Return the (x, y) coordinate for the center point of the cell that contains the specified text.  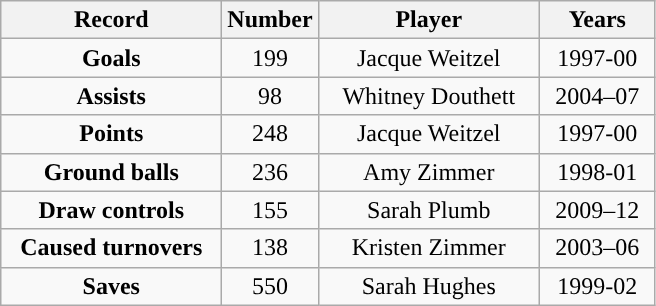
Player (428, 20)
Assists (112, 96)
Number (270, 20)
155 (270, 210)
248 (270, 134)
Ground balls (112, 172)
199 (270, 58)
236 (270, 172)
2004–07 (597, 96)
Kristen Zimmer (428, 248)
Amy Zimmer (428, 172)
1998-01 (597, 172)
Sarah Hughes (428, 286)
Draw controls (112, 210)
Saves (112, 286)
138 (270, 248)
98 (270, 96)
Sarah Plumb (428, 210)
Caused turnovers (112, 248)
Points (112, 134)
1999-02 (597, 286)
550 (270, 286)
2009–12 (597, 210)
Whitney Douthett (428, 96)
Years (597, 20)
Record (112, 20)
Goals (112, 58)
2003–06 (597, 248)
